Pinpoint the cell where the given text exists, returning its [x, y] midpoint coordinate. 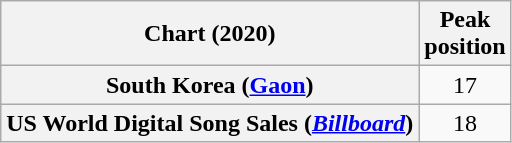
Peakposition [465, 34]
South Korea (Gaon) [210, 85]
17 [465, 85]
Chart (2020) [210, 34]
US World Digital Song Sales (Billboard) [210, 123]
18 [465, 123]
